Return the (x, y) coordinate for the center point of the cell that contains the specified text.  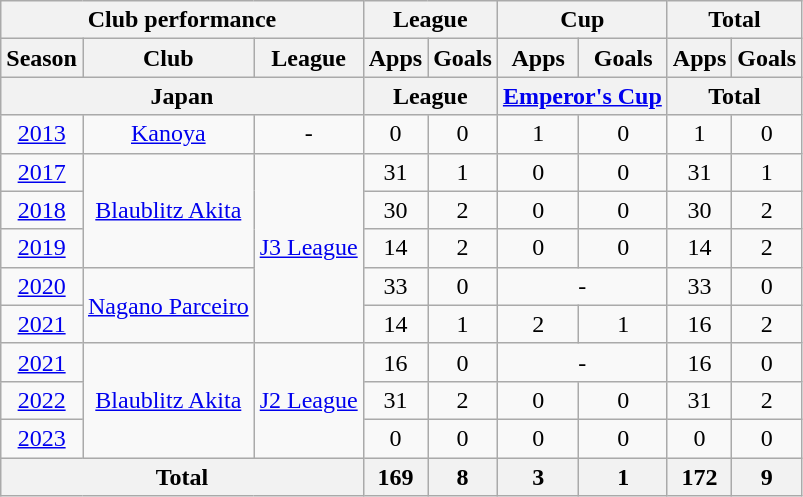
2022 (42, 400)
2023 (42, 438)
Kanoya (168, 134)
2020 (42, 286)
3 (538, 477)
Emperor's Cup (582, 96)
J2 League (308, 400)
Japan (182, 96)
169 (395, 477)
2018 (42, 210)
172 (699, 477)
Club performance (182, 20)
9 (767, 477)
Cup (582, 20)
2013 (42, 134)
Club (168, 58)
Season (42, 58)
Nagano Parceiro (168, 305)
8 (463, 477)
2017 (42, 172)
2019 (42, 248)
J3 League (308, 248)
